From the cell containing the given text, extract its center point as (X, Y) coordinate. 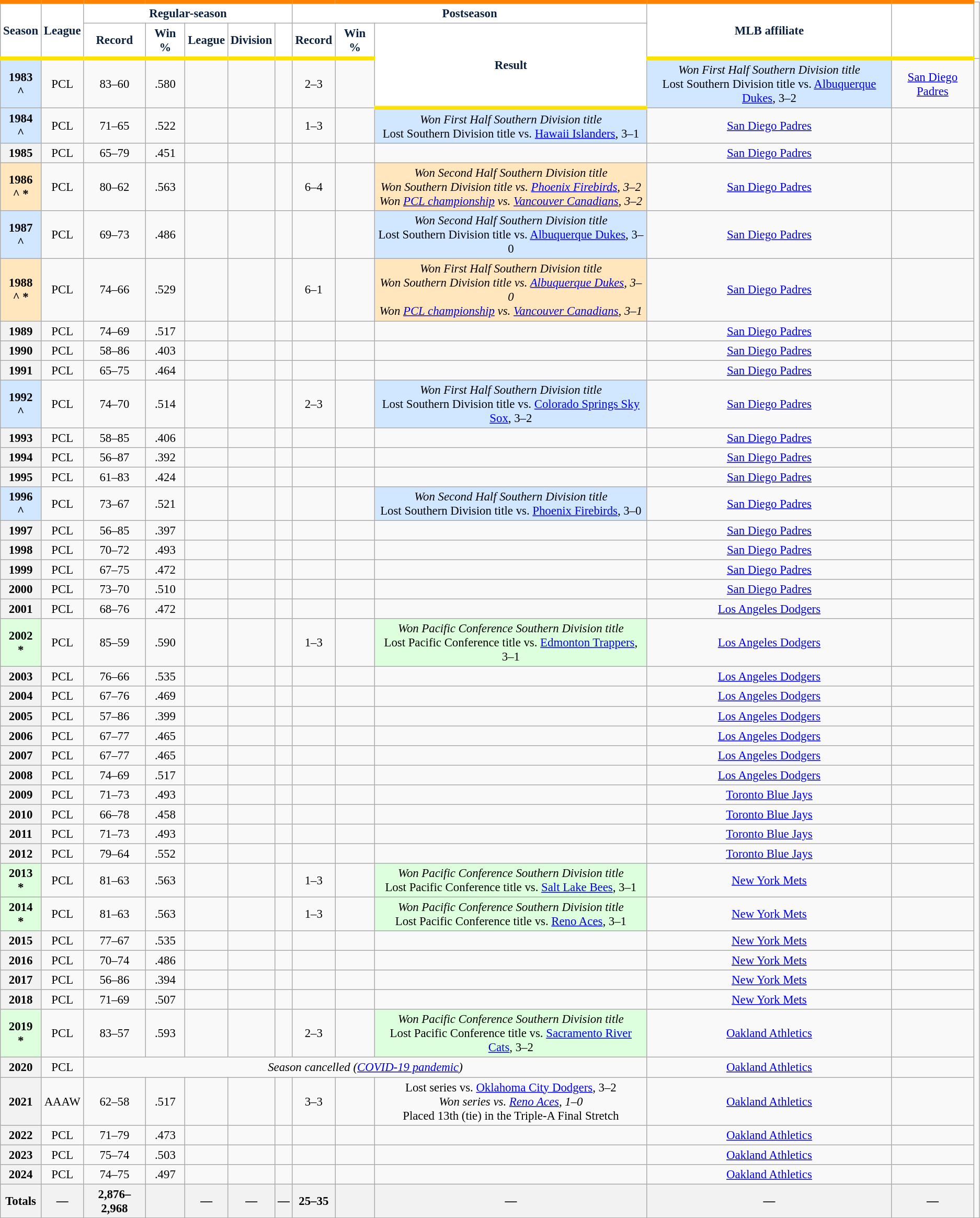
2002* (21, 643)
79–64 (115, 853)
1984^ (21, 126)
2009 (21, 795)
1996^ (21, 504)
2004 (21, 697)
Won Second Half Southern Division titleLost Southern Division title vs. Phoenix Firebirds, 3–0 (511, 504)
1992^ (21, 404)
Season (21, 30)
.392 (165, 458)
69–73 (115, 235)
67–75 (115, 570)
.503 (165, 1155)
61–83 (115, 477)
67–76 (115, 697)
2013* (21, 881)
.473 (165, 1135)
73–70 (115, 589)
1999 (21, 570)
2017 (21, 980)
75–74 (115, 1155)
Won Second Half Southern Division titleLost Southern Division title vs. Albuquerque Dukes, 3–0 (511, 235)
2016 (21, 961)
83–57 (115, 1033)
.399 (165, 716)
74–66 (115, 290)
.590 (165, 643)
58–86 (115, 350)
74–70 (115, 404)
2001 (21, 609)
2019* (21, 1033)
2011 (21, 834)
.397 (165, 530)
AAAW (62, 1101)
6–1 (314, 290)
2008 (21, 775)
1985 (21, 153)
56–86 (115, 980)
.521 (165, 504)
Won Pacific Conference Southern Division titleLost Pacific Conference title vs. Sacramento River Cats, 3–2 (511, 1033)
Totals (21, 1201)
6–4 (314, 187)
1989 (21, 331)
25–35 (314, 1201)
85–59 (115, 643)
.464 (165, 370)
.522 (165, 126)
56–87 (115, 458)
.593 (165, 1033)
65–75 (115, 370)
80–62 (115, 187)
2005 (21, 716)
1995 (21, 477)
.424 (165, 477)
1997 (21, 530)
2022 (21, 1135)
.514 (165, 404)
Division (251, 41)
2023 (21, 1155)
.406 (165, 438)
71–79 (115, 1135)
.580 (165, 84)
70–72 (115, 550)
57–86 (115, 716)
.507 (165, 1000)
73–67 (115, 504)
1983^ (21, 84)
Postseason (470, 13)
2020 (21, 1067)
2010 (21, 814)
71–69 (115, 1000)
1994 (21, 458)
.510 (165, 589)
71–65 (115, 126)
68–76 (115, 609)
77–67 (115, 941)
.552 (165, 853)
Regular-season (188, 13)
Won First Half Southern Division titleLost Southern Division title vs. Albuquerque Dukes, 3–2 (769, 84)
56–85 (115, 530)
3–3 (314, 1101)
2024 (21, 1174)
Lost series vs. Oklahoma City Dodgers, 3–2Won series vs. Reno Aces, 1–0Placed 13th (tie) in the Triple-A Final Stretch (511, 1101)
74–75 (115, 1174)
Won First Half Southern Division titleWon Southern Division title vs. Albuquerque Dukes, 3–0Won PCL championship vs. Vancouver Canadians, 3–1 (511, 290)
66–78 (115, 814)
Won First Half Southern Division titleLost Southern Division title vs. Hawaii Islanders, 3–1 (511, 126)
58–85 (115, 438)
70–74 (115, 961)
76–66 (115, 677)
.469 (165, 697)
1988^ * (21, 290)
2000 (21, 589)
1993 (21, 438)
1990 (21, 350)
.451 (165, 153)
.458 (165, 814)
Won Pacific Conference Southern Division titleLost Pacific Conference title vs. Salt Lake Bees, 3–1 (511, 881)
2,876–2,968 (115, 1201)
65–79 (115, 153)
Won Pacific Conference Southern Division titleLost Pacific Conference title vs. Reno Aces, 3–1 (511, 914)
1986^ * (21, 187)
Won Second Half Southern Division titleWon Southern Division title vs. Phoenix Firebirds, 3–2Won PCL championship vs. Vancouver Canadians, 3–2 (511, 187)
.394 (165, 980)
Result (511, 66)
1987^ (21, 235)
2007 (21, 755)
2003 (21, 677)
.403 (165, 350)
83–60 (115, 84)
62–58 (115, 1101)
1991 (21, 370)
2018 (21, 1000)
2015 (21, 941)
.529 (165, 290)
1998 (21, 550)
2021 (21, 1101)
2006 (21, 736)
MLB affiliate (769, 30)
Won Pacific Conference Southern Division titleLost Pacific Conference title vs. Edmonton Trappers, 3–1 (511, 643)
2012 (21, 853)
Season cancelled (COVID-19 pandemic) (365, 1067)
.497 (165, 1174)
Won First Half Southern Division titleLost Southern Division title vs. Colorado Springs Sky Sox, 3–2 (511, 404)
2014* (21, 914)
